From the cell containing the given text, extract its center point as [X, Y] coordinate. 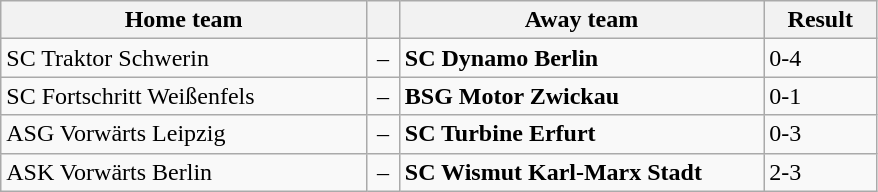
Result [820, 20]
SC Dynamo Berlin [581, 58]
SC Traktor Schwerin [184, 58]
0-1 [820, 96]
ASG Vorwärts Leipzig [184, 134]
0-4 [820, 58]
Home team [184, 20]
0-3 [820, 134]
SC Turbine Erfurt [581, 134]
ASK Vorwärts Berlin [184, 172]
SC Fortschritt Weißenfels [184, 96]
Away team [581, 20]
2-3 [820, 172]
BSG Motor Zwickau [581, 96]
SC Wismut Karl-Marx Stadt [581, 172]
